Output the [x, y] coordinate of the center of the cell containing the given text.  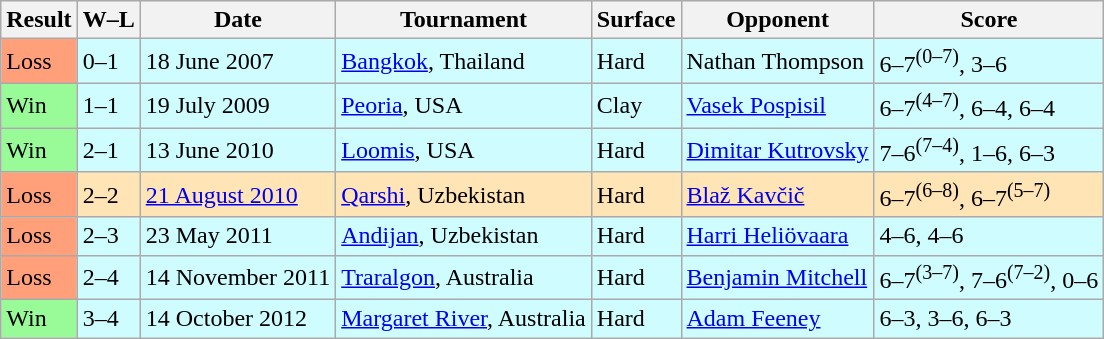
19 July 2009 [238, 106]
6–7(3–7), 7–6(7–2), 0–6 [989, 278]
2–2 [108, 194]
0–1 [108, 62]
23 May 2011 [238, 236]
6–7(0–7), 3–6 [989, 62]
6–7(4–7), 6–4, 6–4 [989, 106]
Score [989, 20]
Andijan, Uzbekistan [464, 236]
Opponent [778, 20]
Surface [636, 20]
Peoria, USA [464, 106]
Qarshi, Uzbekistan [464, 194]
Date [238, 20]
Traralgon, Australia [464, 278]
Harri Heliövaara [778, 236]
2–4 [108, 278]
2–3 [108, 236]
14 November 2011 [238, 278]
Loomis, USA [464, 150]
Margaret River, Australia [464, 319]
2–1 [108, 150]
W–L [108, 20]
6–7(6–8), 6–7(5–7) [989, 194]
Nathan Thompson [778, 62]
Result [39, 20]
6–3, 3–6, 6–3 [989, 319]
Tournament [464, 20]
Benjamin Mitchell [778, 278]
4–6, 4–6 [989, 236]
Blaž Kavčič [778, 194]
18 June 2007 [238, 62]
3–4 [108, 319]
1–1 [108, 106]
Adam Feeney [778, 319]
13 June 2010 [238, 150]
Clay [636, 106]
Vasek Pospisil [778, 106]
Bangkok, Thailand [464, 62]
7–6(7–4), 1–6, 6–3 [989, 150]
Dimitar Kutrovsky [778, 150]
21 August 2010 [238, 194]
14 October 2012 [238, 319]
